Search for the cell housing the specified text and yield its (X, Y) center coordinate. 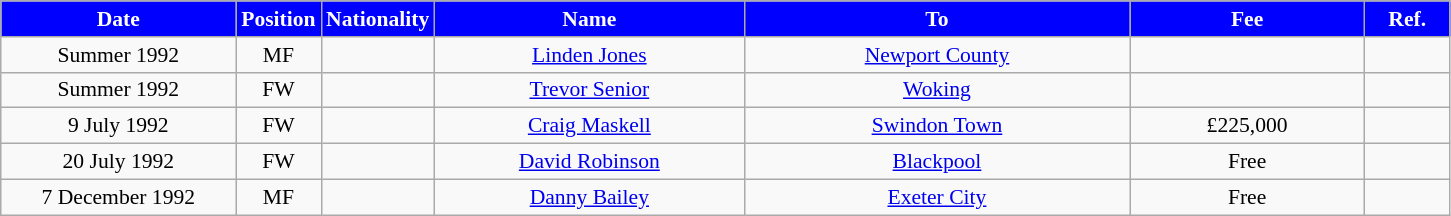
9 July 1992 (118, 126)
20 July 1992 (118, 162)
David Robinson (589, 162)
Woking (936, 90)
Date (118, 19)
Newport County (936, 55)
Ref. (1408, 19)
Exeter City (936, 197)
7 December 1992 (118, 197)
Trevor Senior (589, 90)
To (936, 19)
Fee (1248, 19)
Danny Bailey (589, 197)
Blackpool (936, 162)
Nationality (378, 19)
Swindon Town (936, 126)
Position (278, 19)
Name (589, 19)
£225,000 (1248, 126)
Craig Maskell (589, 126)
Linden Jones (589, 55)
